From the cell containing the given text, extract its center point as (x, y) coordinate. 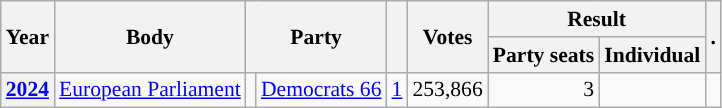
1 (398, 90)
Body (150, 36)
Party (316, 36)
Votes (447, 36)
European Parliament (150, 90)
3 (544, 90)
Democrats 66 (322, 90)
. (713, 36)
Result (597, 19)
Year (28, 36)
Individual (652, 55)
253,866 (447, 90)
Party seats (544, 55)
2024 (28, 90)
